Pinpoint the cell where the given text exists, returning its (X, Y) midpoint coordinate. 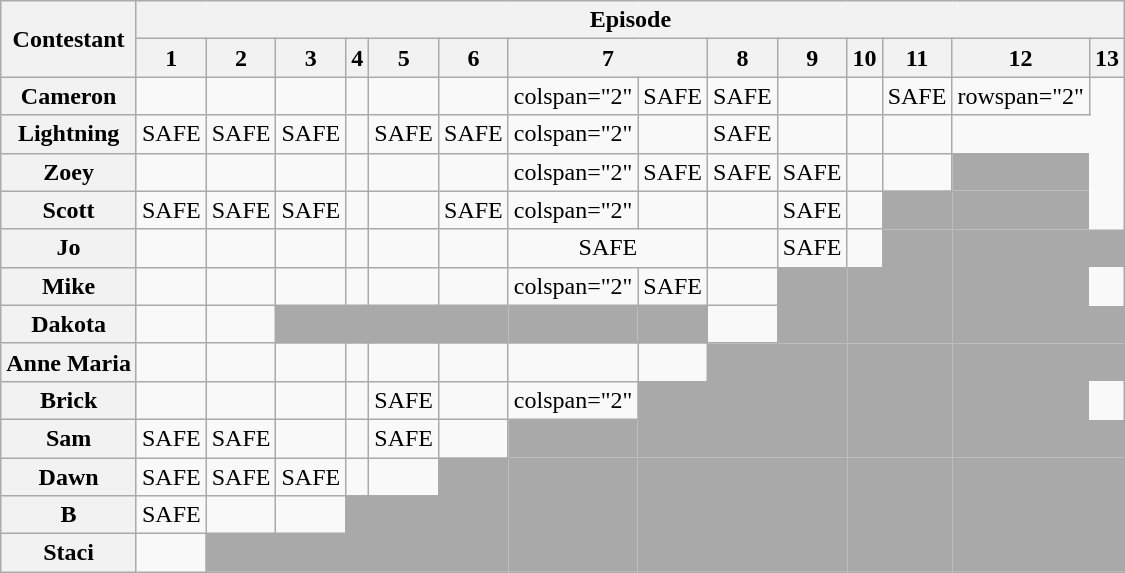
13 (1106, 58)
Dawn (69, 477)
6 (474, 58)
4 (358, 58)
Anne Maria (69, 362)
Lightning (69, 134)
1 (171, 58)
8 (743, 58)
Brick (69, 400)
9 (812, 58)
Sam (69, 438)
Zoey (69, 172)
Mike (69, 286)
Dakota (69, 324)
Staci (69, 553)
5 (404, 58)
12 (1021, 58)
Contestant (69, 39)
Episode (630, 20)
B (69, 515)
10 (864, 58)
2 (241, 58)
Jo (69, 248)
Cameron (69, 96)
7 (608, 58)
11 (917, 58)
Scott (69, 210)
3 (311, 58)
rowspan="2" (1021, 96)
